Return the (X, Y) coordinate for the center point of the cell that contains the specified text.  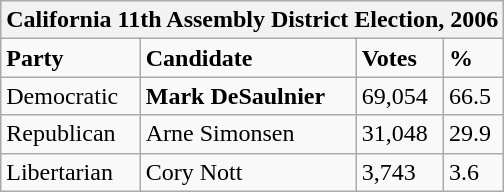
29.9 (474, 134)
3.6 (474, 172)
Arne Simonsen (248, 134)
Libertarian (71, 172)
Democratic (71, 96)
Party (71, 58)
3,743 (400, 172)
Votes (400, 58)
66.5 (474, 96)
California 11th Assembly District Election, 2006 (252, 20)
Cory Nott (248, 172)
69,054 (400, 96)
Candidate (248, 58)
Republican (71, 134)
% (474, 58)
31,048 (400, 134)
Mark DeSaulnier (248, 96)
